From the cell containing the given text, extract its center point as (x, y) coordinate. 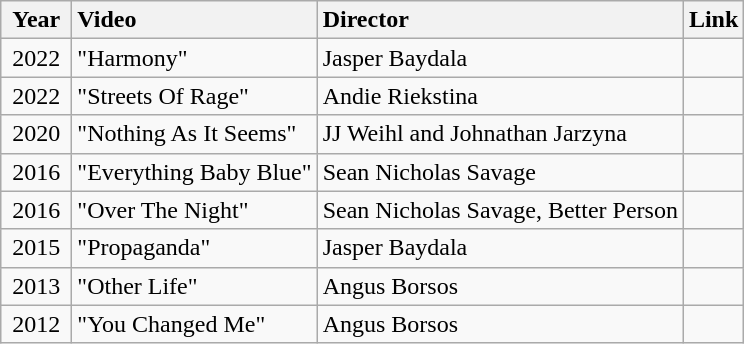
JJ Weihl and Johnathan Jarzyna (500, 134)
"Harmony" (194, 58)
Sean Nicholas Savage, Better Person (500, 210)
Video (194, 20)
"You Changed Me" (194, 324)
Andie Riekstina (500, 96)
2015 (36, 248)
Link (713, 20)
2020 (36, 134)
Director (500, 20)
"Propaganda" (194, 248)
2012 (36, 324)
"Streets Of Rage" (194, 96)
"Everything Baby Blue" (194, 172)
Year (36, 20)
"Other Life" (194, 286)
"Nothing As It Seems" (194, 134)
Sean Nicholas Savage (500, 172)
2013 (36, 286)
"Over The Night" (194, 210)
